Provide the (X, Y) coordinate of the cell's center where the given text is located.  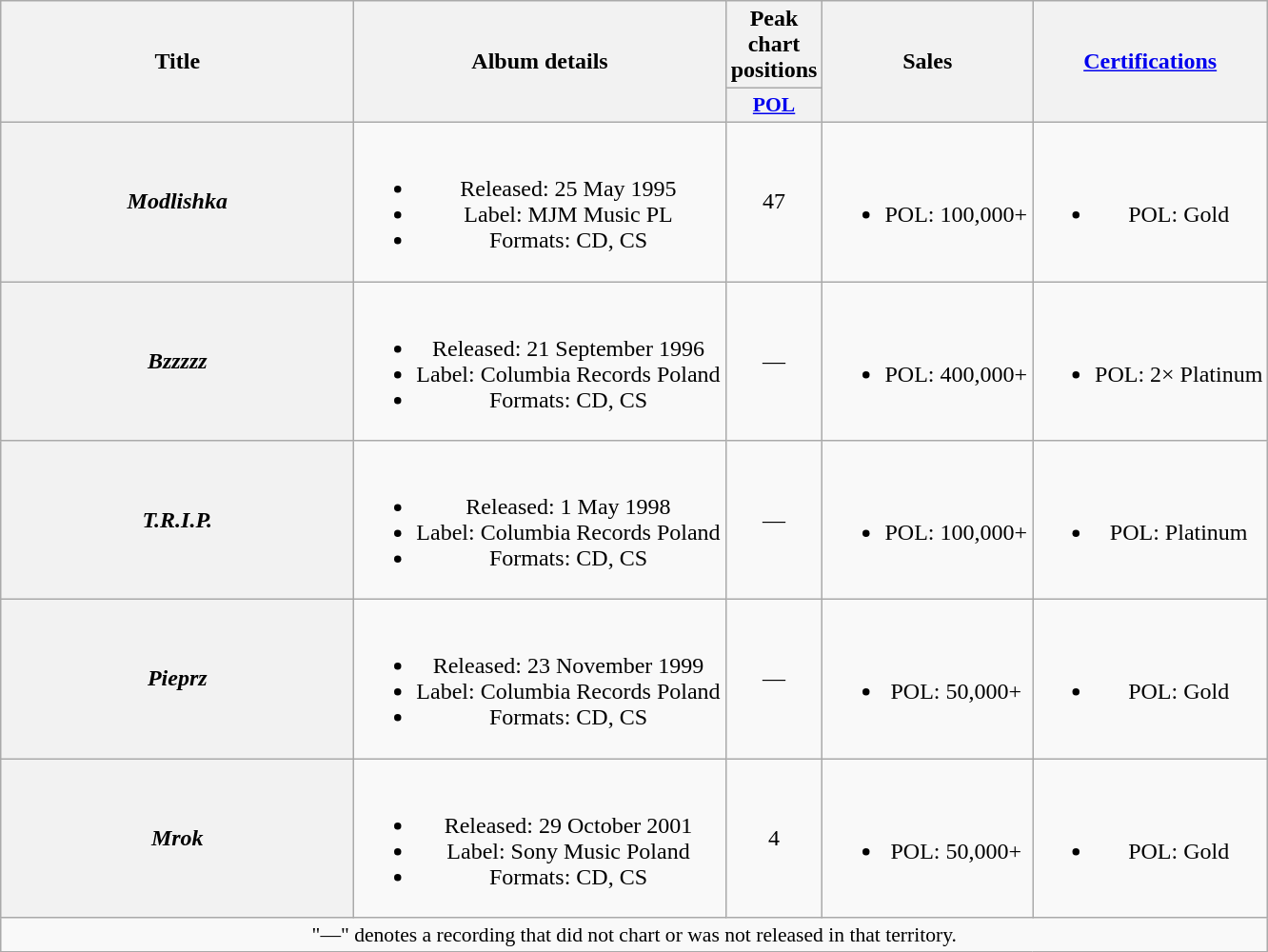
Album details (540, 62)
Mrok (177, 838)
Released: 25 May 1995Label: MJM Music PLFormats: CD, CS (540, 202)
T.R.I.P. (177, 520)
POL: 2× Platinum (1150, 362)
POL (774, 106)
Sales (927, 62)
47 (774, 202)
POL: Platinum (1150, 520)
Peak chart positions (774, 45)
Title (177, 62)
Modlishka (177, 202)
Released: 23 November 1999Label: Columbia Records PolandFormats: CD, CS (540, 680)
4 (774, 838)
Bzzzzz (177, 362)
"—" denotes a recording that did not chart or was not released in that territory. (634, 935)
POL: 400,000+ (927, 362)
Certifications (1150, 62)
Pieprz (177, 680)
Released: 1 May 1998Label: Columbia Records PolandFormats: CD, CS (540, 520)
Released: 21 September 1996Label: Columbia Records PolandFormats: CD, CS (540, 362)
Released: 29 October 2001Label: Sony Music PolandFormats: CD, CS (540, 838)
